Detect which cell encompasses the target text, then output its (x, y) center coordinate. 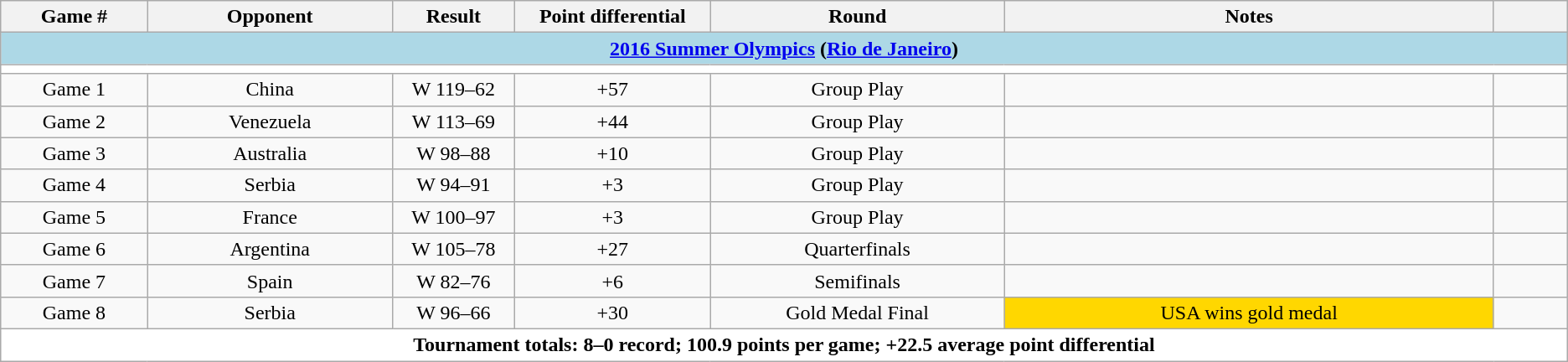
Venezuela (270, 122)
W 82–76 (453, 281)
+6 (612, 281)
W 105–78 (453, 249)
Tournament totals: 8–0 record; 100.9 points per game; +22.5 average point differential (784, 344)
Game 5 (74, 217)
USA wins gold medal (1250, 313)
Semifinals (858, 281)
Game 8 (74, 313)
Result (453, 17)
Game # (74, 17)
2016 Summer Olympics (Rio de Janeiro) (784, 49)
W 100–97 (453, 217)
+30 (612, 313)
Game 7 (74, 281)
Game 4 (74, 185)
W 119–62 (453, 90)
Spain (270, 281)
W 98–88 (453, 153)
China (270, 90)
Round (858, 17)
W 113–69 (453, 122)
Quarterfinals (858, 249)
+44 (612, 122)
W 94–91 (453, 185)
+57 (612, 90)
Game 2 (74, 122)
Notes (1250, 17)
France (270, 217)
+10 (612, 153)
Point differential (612, 17)
Game 6 (74, 249)
W 96–66 (453, 313)
Opponent (270, 17)
+27 (612, 249)
Argentina (270, 249)
Game 1 (74, 90)
Game 3 (74, 153)
Gold Medal Final (858, 313)
Australia (270, 153)
